Find where the given text appears and provide that cell's center as [x, y] coordinate. 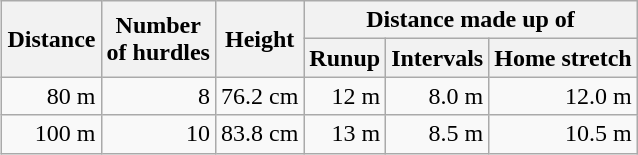
76.2 cm [259, 96]
Numberof hurdles [158, 39]
13 m [345, 134]
Height [259, 39]
83.8 cm [259, 134]
80 m [52, 96]
Intervals [438, 58]
Distance made up of [470, 20]
10.5 m [564, 134]
8.5 m [438, 134]
Distance [52, 39]
Home stretch [564, 58]
100 m [52, 134]
12 m [345, 96]
8 [158, 96]
10 [158, 134]
Runup [345, 58]
12.0 m [564, 96]
8.0 m [438, 96]
